Determine the (X, Y) coordinate at the center of the cell enclosing the given text.  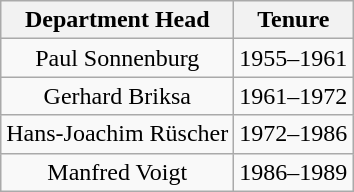
1961–1972 (294, 96)
Tenure (294, 20)
Manfred Voigt (118, 172)
1986–1989 (294, 172)
Department Head (118, 20)
Gerhard Briksa (118, 96)
Hans-Joachim Rüscher (118, 134)
Paul Sonnenburg (118, 58)
1955–1961 (294, 58)
1972–1986 (294, 134)
